Extract the [X, Y] coordinate from the center of the cell holding the provided text.  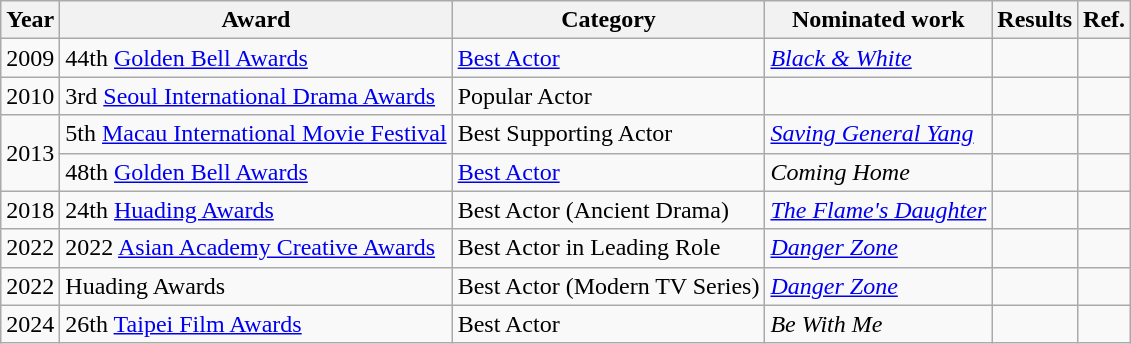
Coming Home [878, 172]
Best Actor in Leading Role [608, 248]
Be With Me [878, 324]
2024 [30, 324]
Award [256, 20]
The Flame's Daughter [878, 210]
Best Supporting Actor [608, 134]
Saving General Yang [878, 134]
26th Taipei Film Awards [256, 324]
Popular Actor [608, 96]
Year [30, 20]
24th Huading Awards [256, 210]
2013 [30, 153]
2010 [30, 96]
Best Actor (Ancient Drama) [608, 210]
44th Golden Bell Awards [256, 58]
Black & White [878, 58]
Category [608, 20]
Best Actor (Modern TV Series) [608, 286]
Results [1035, 20]
2018 [30, 210]
2009 [30, 58]
Huading Awards [256, 286]
2022 Asian Academy Creative Awards [256, 248]
Ref. [1104, 20]
48th Golden Bell Awards [256, 172]
Nominated work [878, 20]
5th Macau International Movie Festival [256, 134]
3rd Seoul International Drama Awards [256, 96]
